Return the (x, y) coordinate for the center point of the cell that contains the specified text.  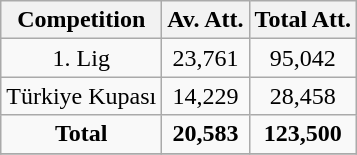
Av. Att. (206, 20)
Competition (82, 20)
95,042 (303, 58)
1. Lig (82, 58)
23,761 (206, 58)
Total (82, 134)
20,583 (206, 134)
Türkiye Kupası (82, 96)
28,458 (303, 96)
123,500 (303, 134)
14,229 (206, 96)
Total Att. (303, 20)
